Search for the cell housing the specified text and yield its [X, Y] center coordinate. 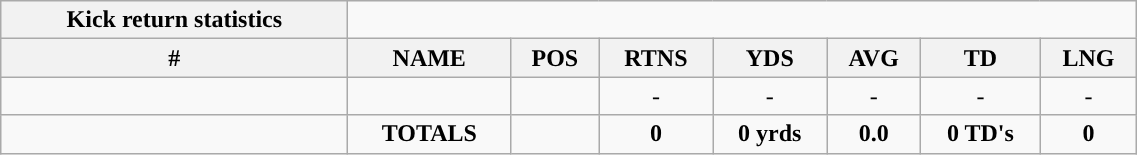
NAME [430, 58]
TD [980, 58]
POS [555, 58]
0 TD's [980, 134]
LNG [1088, 58]
AVG [874, 58]
YDS [770, 58]
0.0 [874, 134]
0 yrds [770, 134]
TOTALS [430, 134]
RTNS [656, 58]
Kick return statistics [174, 20]
# [174, 58]
